Pinpoint the cell where the given text exists, returning its (x, y) midpoint coordinate. 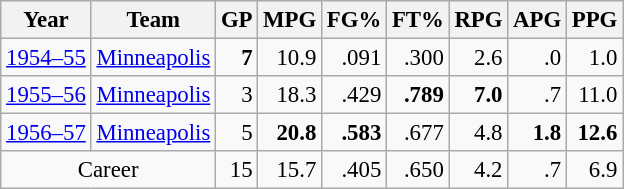
PPG (594, 20)
RPG (478, 20)
APG (538, 20)
2.6 (478, 58)
12.6 (594, 133)
GP (237, 20)
1.8 (538, 133)
20.8 (290, 133)
3 (237, 95)
1956–57 (46, 133)
18.3 (290, 95)
FG% (354, 20)
Year (46, 20)
1954–55 (46, 58)
15 (237, 170)
11.0 (594, 95)
.650 (418, 170)
.0 (538, 58)
.429 (354, 95)
FT% (418, 20)
10.9 (290, 58)
5 (237, 133)
7 (237, 58)
.091 (354, 58)
4.2 (478, 170)
Career (108, 170)
.300 (418, 58)
7.0 (478, 95)
6.9 (594, 170)
15.7 (290, 170)
.677 (418, 133)
MPG (290, 20)
.583 (354, 133)
.789 (418, 95)
Team (153, 20)
1955–56 (46, 95)
1.0 (594, 58)
4.8 (478, 133)
.405 (354, 170)
